Locate the cell with the specified text and output its (X, Y) center coordinate. 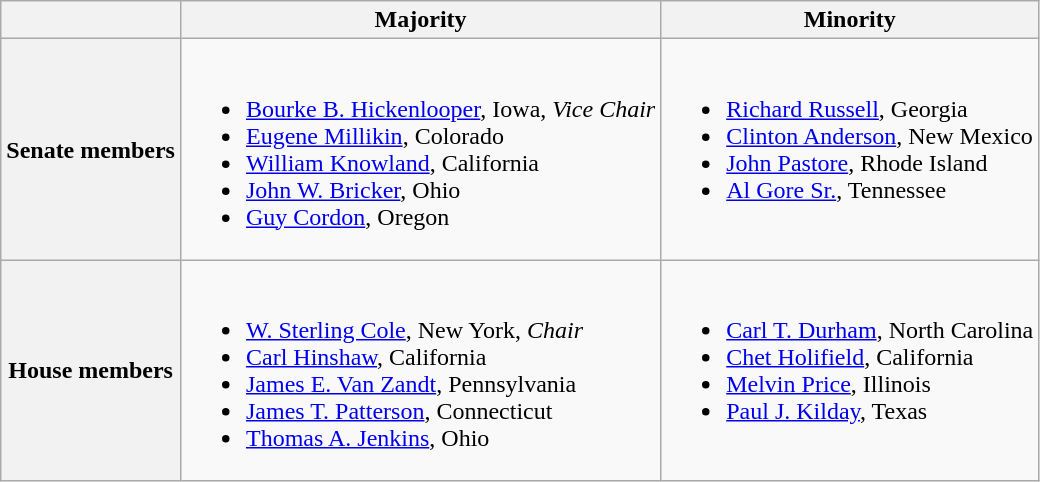
W. Sterling Cole, New York, ChairCarl Hinshaw, CaliforniaJames E. Van Zandt, PennsylvaniaJames T. Patterson, ConnecticutThomas A. Jenkins, Ohio (420, 370)
Minority (850, 20)
Senate members (91, 150)
House members (91, 370)
Majority (420, 20)
Richard Russell, GeorgiaClinton Anderson, New MexicoJohn Pastore, Rhode IslandAl Gore Sr., Tennessee (850, 150)
Carl T. Durham, North CarolinaChet Holifield, CaliforniaMelvin Price, IllinoisPaul J. Kilday, Texas (850, 370)
Bourke B. Hickenlooper, Iowa, Vice ChairEugene Millikin, ColoradoWilliam Knowland, CaliforniaJohn W. Bricker, OhioGuy Cordon, Oregon (420, 150)
